Pinpoint the cell where the given text exists, returning its (x, y) midpoint coordinate. 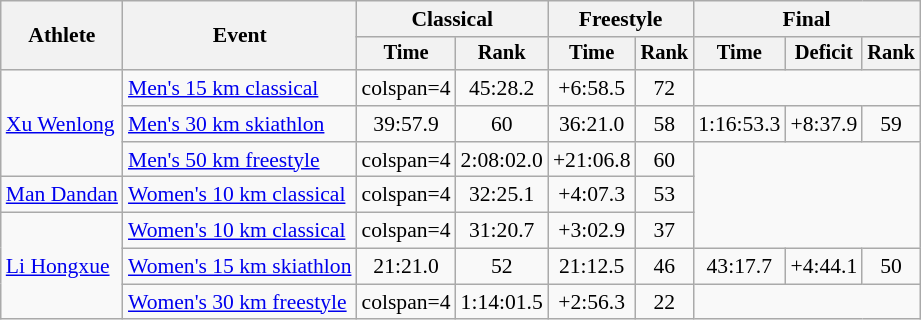
+4:44.1 (824, 267)
39:57.9 (406, 124)
22 (665, 302)
Event (240, 36)
52 (502, 267)
Freestyle (620, 19)
21:12.5 (592, 267)
+4:07.3 (592, 195)
46 (665, 267)
58 (665, 124)
Li Hongxue (62, 266)
Man Dandan (62, 195)
37 (665, 231)
43:17.7 (739, 267)
Men's 15 km classical (240, 88)
50 (891, 267)
Women's 15 km skiathlon (240, 267)
Deficit (824, 54)
21:21.0 (406, 267)
59 (891, 124)
Classical (452, 19)
72 (665, 88)
Xu Wenlong (62, 124)
+21:06.8 (592, 160)
53 (665, 195)
Men's 50 km freestyle (240, 160)
+3:02.9 (592, 231)
36:21.0 (592, 124)
Men's 30 km skiathlon (240, 124)
32:25.1 (502, 195)
+2:56.3 (592, 302)
1:14:01.5 (502, 302)
1:16:53.3 (739, 124)
2:08:02.0 (502, 160)
+6:58.5 (592, 88)
31:20.7 (502, 231)
45:28.2 (502, 88)
Women's 30 km freestyle (240, 302)
+8:37.9 (824, 124)
Final (806, 19)
Athlete (62, 36)
